Locate the cell with the specified text and output its (x, y) center coordinate. 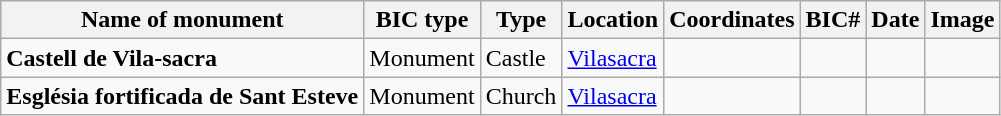
Castle (521, 58)
Location (613, 20)
Castell de Vila-sacra (182, 58)
Coordinates (732, 20)
BIC type (422, 20)
Image (962, 20)
Date (896, 20)
BIC# (833, 20)
Type (521, 20)
Name of monument (182, 20)
Església fortificada de Sant Esteve (182, 96)
Church (521, 96)
